Search for the cell housing the specified text and yield its (x, y) center coordinate. 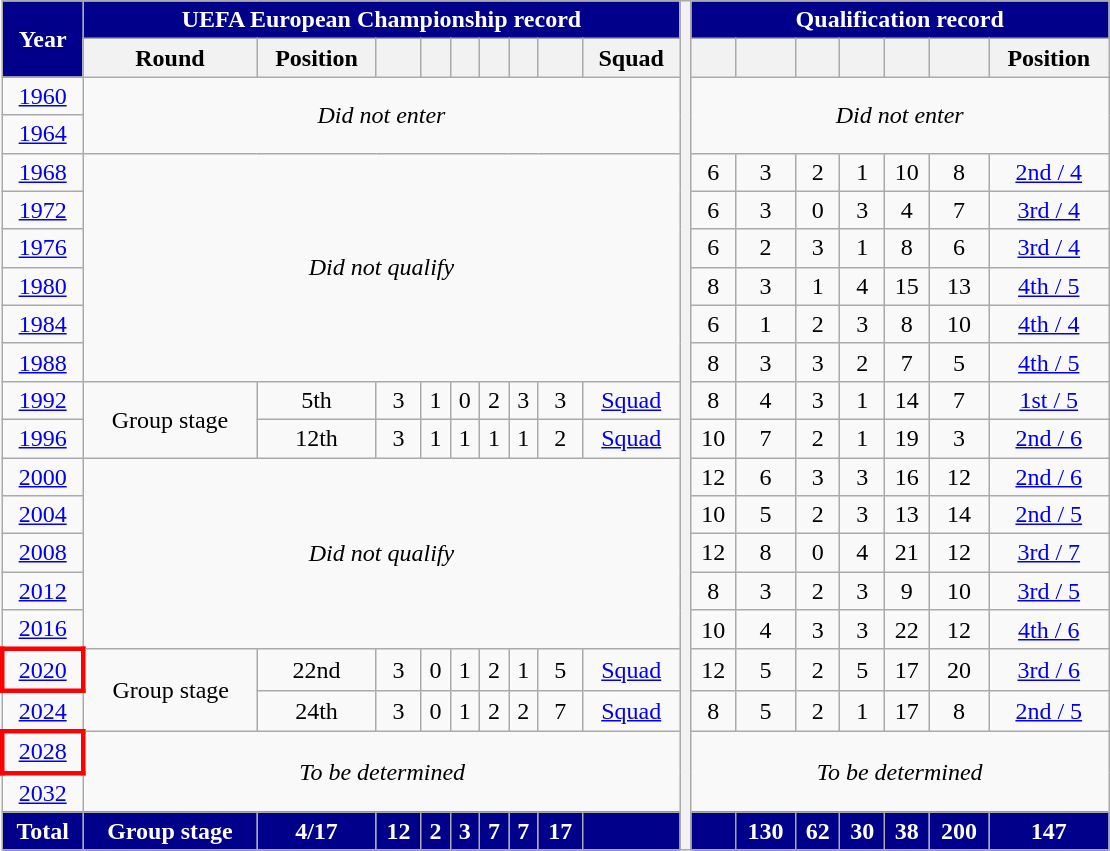
1980 (42, 286)
1960 (42, 96)
2028 (42, 752)
9 (908, 591)
2016 (42, 630)
2012 (42, 591)
2nd / 4 (1048, 172)
20 (959, 670)
200 (959, 831)
1968 (42, 172)
1992 (42, 400)
3rd / 6 (1048, 670)
22nd (316, 670)
3rd / 7 (1048, 553)
1972 (42, 210)
1996 (42, 438)
5th (316, 400)
UEFA European Championship record (382, 20)
22 (908, 630)
12th (316, 438)
62 (818, 831)
15 (908, 286)
2020 (42, 670)
2008 (42, 553)
1st / 5 (1048, 400)
147 (1048, 831)
4th / 4 (1048, 324)
Total (42, 831)
1984 (42, 324)
19 (908, 438)
1964 (42, 134)
Year (42, 39)
Qualification record (900, 20)
1976 (42, 248)
30 (862, 831)
2024 (42, 710)
16 (908, 477)
38 (908, 831)
2000 (42, 477)
2032 (42, 792)
21 (908, 553)
2004 (42, 515)
4th / 6 (1048, 630)
Round (170, 58)
130 (766, 831)
1988 (42, 362)
3rd / 5 (1048, 591)
4/17 (316, 831)
24th (316, 710)
